Search for the cell housing the specified text and yield its (X, Y) center coordinate. 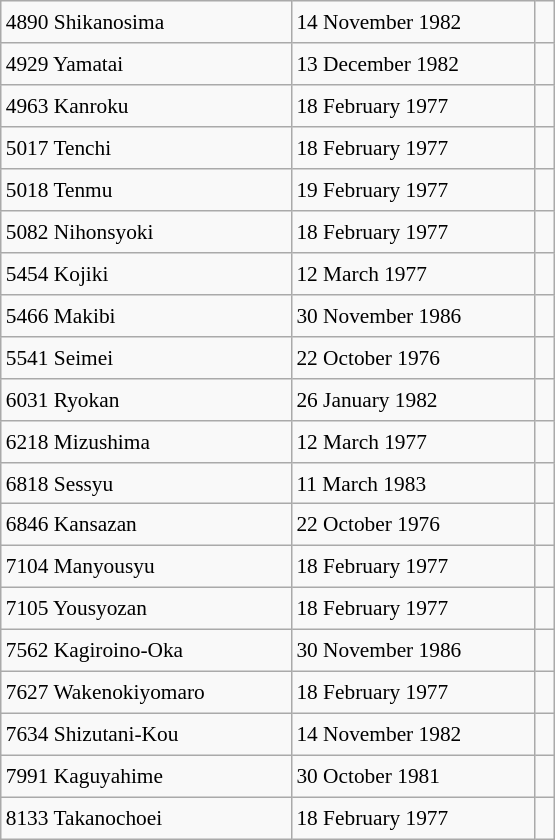
5017 Tenchi (146, 148)
30 October 1981 (412, 776)
5018 Tenmu (146, 190)
6031 Ryokan (146, 399)
4890 Shikanosima (146, 22)
13 December 1982 (412, 64)
11 March 1983 (412, 483)
4929 Yamatai (146, 64)
6818 Sessyu (146, 483)
7104 Manyousyu (146, 567)
6846 Kansazan (146, 525)
5454 Kojiki (146, 274)
7105 Yousyozan (146, 609)
7562 Kagiroino-Oka (146, 651)
5541 Seimei (146, 357)
6218 Mizushima (146, 441)
4963 Kanroku (146, 106)
7627 Wakenokiyomaro (146, 693)
8133 Takanochoei (146, 818)
5082 Nihonsyoki (146, 232)
19 February 1977 (412, 190)
5466 Makibi (146, 315)
7634 Shizutani-Kou (146, 735)
7991 Kaguyahime (146, 776)
26 January 1982 (412, 399)
